Extract the (x, y) coordinate from the center of the cell holding the provided text.  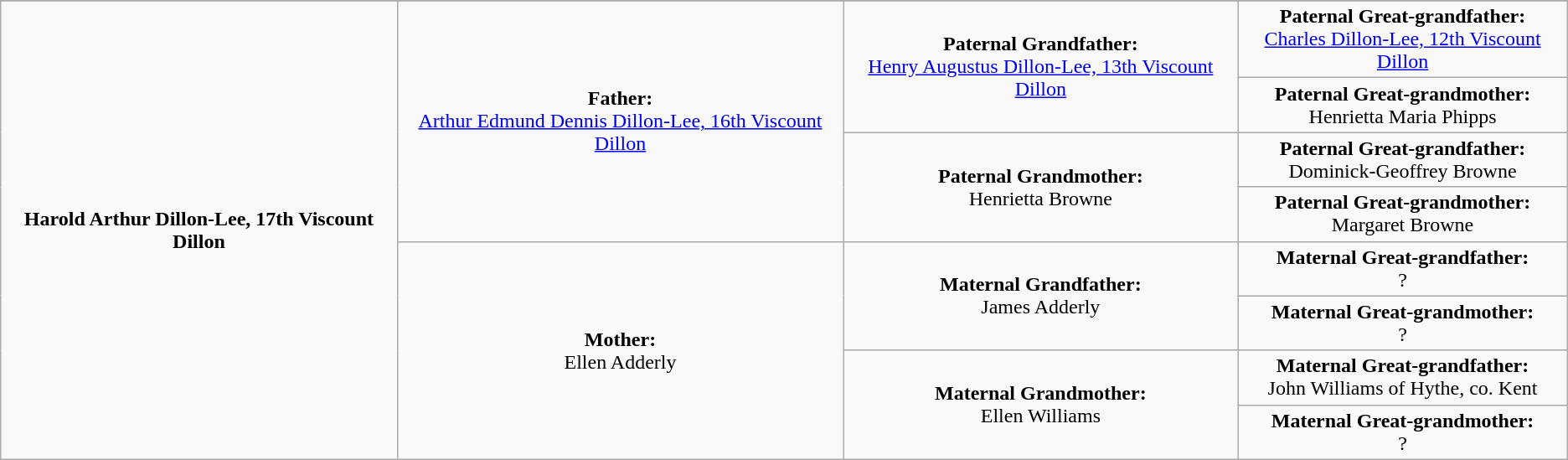
Paternal Great-grandfather:Charles Dillon-Lee, 12th Viscount Dillon (1402, 39)
Paternal Great-grandmother:Margaret Browne (1402, 214)
Paternal Great-grandmother:Henrietta Maria Phipps (1402, 106)
Mother:Ellen Adderly (620, 350)
Maternal Great-grandfather:John Williams of Hythe, co. Kent (1402, 377)
Paternal Grandfather:Henry Augustus Dillon-Lee, 13th Viscount Dillon (1040, 67)
Maternal Grandmother:Ellen Williams (1040, 405)
Paternal Grandmother:Henrietta Browne (1040, 187)
Maternal Grandfather:James Adderly (1040, 296)
Harold Arthur Dillon-Lee, 17th Viscount Dillon (199, 230)
Maternal Great-grandfather:? (1402, 268)
Paternal Great-grandfather:Dominick-Geoffrey Browne (1402, 159)
Father:Arthur Edmund Dennis Dillon-Lee, 16th Viscount Dillon (620, 121)
